Scan for the cell matching the given text and deliver its [X, Y] coordinate at center. 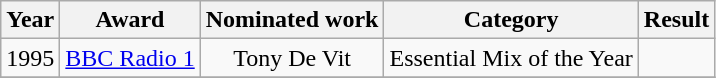
Essential Mix of the Year [511, 58]
Tony De Vit [292, 58]
Nominated work [292, 20]
Category [511, 20]
1995 [30, 58]
BBC Radio 1 [130, 58]
Year [30, 20]
Result [676, 20]
Award [130, 20]
